Pinpoint the cell where the given text exists, returning its (X, Y) midpoint coordinate. 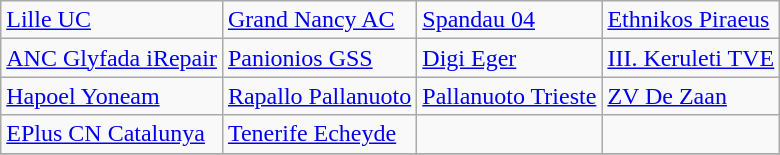
III. Keruleti TVE (691, 58)
Panionios GSS (319, 58)
Tenerife Echeyde (319, 134)
Lille UC (112, 20)
Pallanuoto Trieste (510, 96)
ANC Glyfada iRepair (112, 58)
Hapoel Yoneam (112, 96)
ZV De Zaan (691, 96)
Rapallo Pallanuoto (319, 96)
Ethnikos Piraeus (691, 20)
Digi Eger (510, 58)
EPlus CN Catalunya (112, 134)
Spandau 04 (510, 20)
Grand Nancy AC (319, 20)
